Pinpoint the cell where the given text exists, returning its (X, Y) midpoint coordinate. 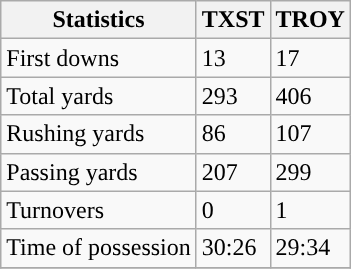
Passing yards (99, 172)
30:26 (233, 248)
207 (233, 172)
TXST (233, 20)
13 (233, 58)
Total yards (99, 96)
TROY (310, 20)
First downs (99, 58)
107 (310, 134)
Turnovers (99, 210)
86 (233, 134)
Time of possession (99, 248)
1 (310, 210)
Rushing yards (99, 134)
299 (310, 172)
406 (310, 96)
Statistics (99, 20)
17 (310, 58)
29:34 (310, 248)
293 (233, 96)
0 (233, 210)
